From the cell containing the given text, extract its center point as [x, y] coordinate. 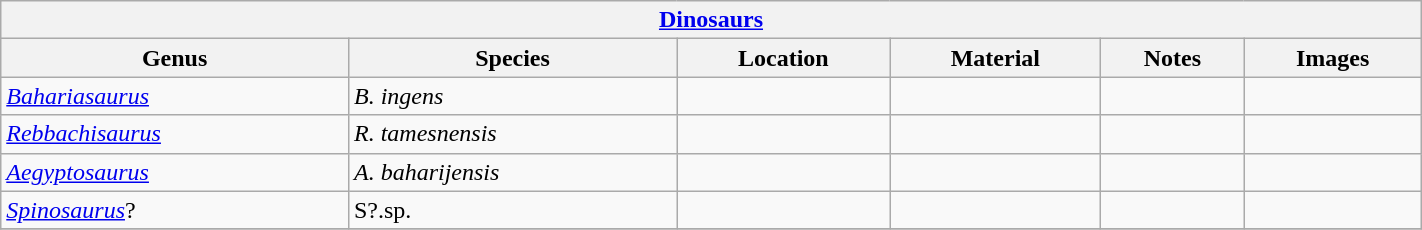
Genus [175, 58]
Rebbachisaurus [175, 134]
A. baharijensis [512, 172]
S?.sp. [512, 210]
Bahariasaurus [175, 96]
Material [996, 58]
Images [1332, 58]
Species [512, 58]
Spinosaurus? [175, 210]
Location [784, 58]
B. ingens [512, 96]
Dinosaurs [711, 20]
Aegyptosaurus [175, 172]
R. tamesnensis [512, 134]
Notes [1172, 58]
